Return (X, Y) of the center of cell containing provided text 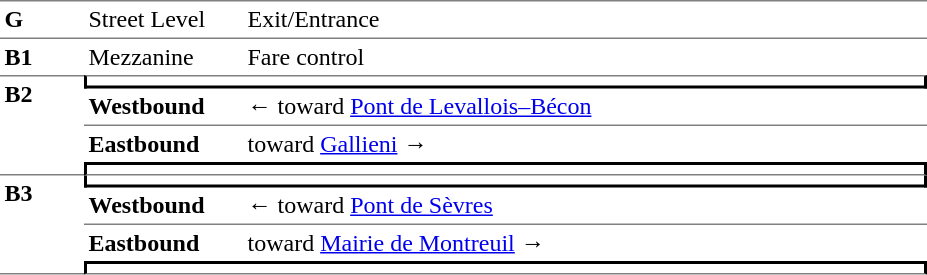
Street Level (164, 19)
toward Gallieni → (585, 144)
← toward Pont de Sèvres (585, 207)
B3 (42, 226)
B1 (42, 57)
G (42, 19)
← toward Pont de Levallois–Bécon (585, 107)
Exit/Entrance (585, 19)
Fare control (585, 57)
toward Mairie de Montreuil → (585, 243)
Mezzanine (164, 57)
B2 (42, 125)
